Return the [x, y] coordinate for the center point of the cell that contains the specified text.  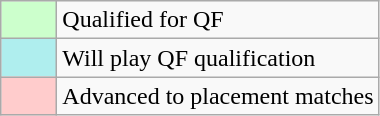
Will play QF qualification [218, 58]
Advanced to placement matches [218, 96]
Qualified for QF [218, 20]
